From the cell containing the given text, extract its center point as [x, y] coordinate. 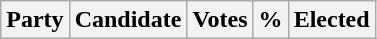
% [270, 20]
Elected [332, 20]
Votes [220, 20]
Party [35, 20]
Candidate [128, 20]
